Output the [x, y] coordinate of the center of the cell containing the given text.  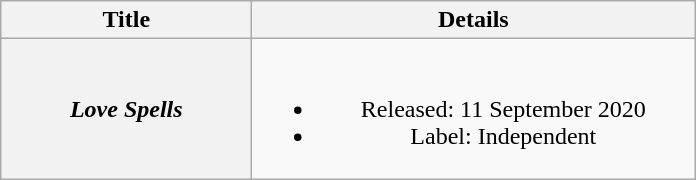
Details [474, 20]
Title [126, 20]
Released: 11 September 2020Label: Independent [474, 109]
Love Spells [126, 109]
